Return the (x, y) coordinate for the center point of the cell that contains the specified text.  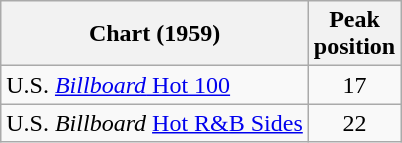
Peakposition (354, 34)
22 (354, 123)
17 (354, 85)
U.S. Billboard Hot R&B Sides (155, 123)
Chart (1959) (155, 34)
U.S. Billboard Hot 100 (155, 85)
